Pinpoint the cell where the given text exists, returning its (x, y) midpoint coordinate. 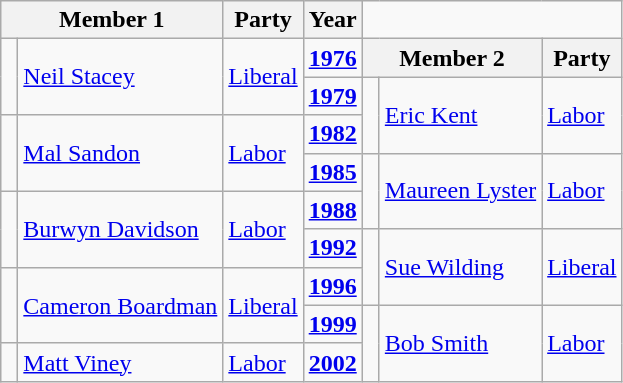
Sue Wilding (460, 267)
Eric Kent (460, 115)
Member 1 (112, 20)
1988 (332, 210)
Maureen Lyster (460, 191)
2002 (332, 362)
Cameron Boardman (120, 305)
Neil Stacey (120, 77)
1992 (332, 248)
Burwyn Davidson (120, 229)
1999 (332, 324)
1985 (332, 172)
1996 (332, 286)
Bob Smith (460, 343)
Matt Viney (120, 362)
Mal Sandon (120, 153)
1976 (332, 58)
1982 (332, 134)
Member 2 (452, 58)
Year (332, 20)
1979 (332, 96)
